Return [X, Y] of the center of cell containing provided text 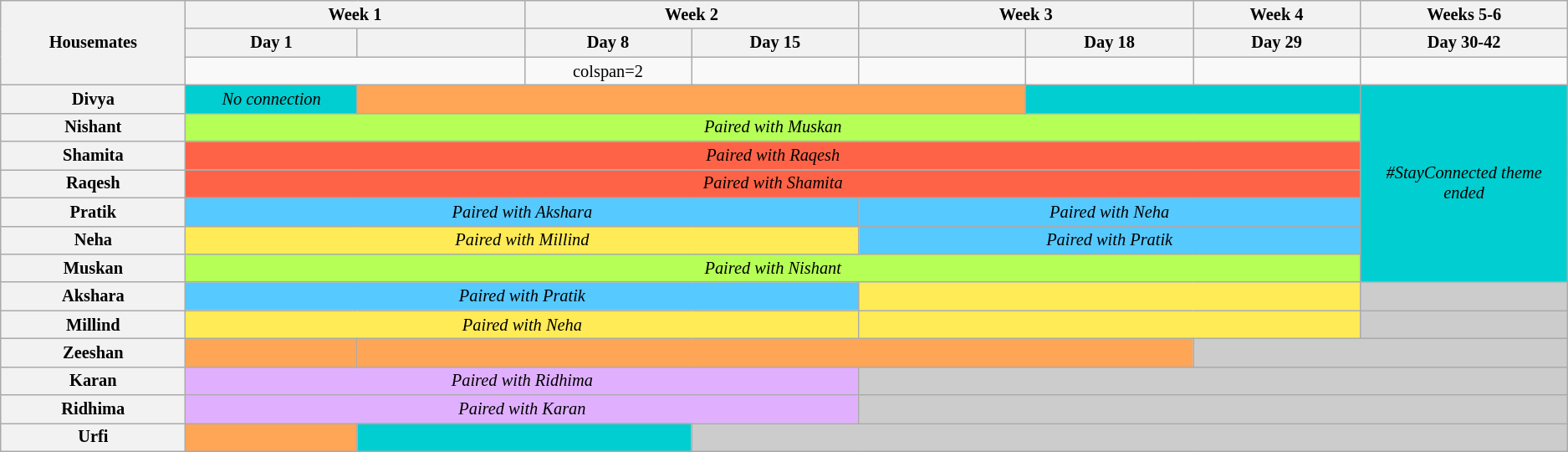
Zeeshan [94, 352]
Paired with Muskan [773, 127]
Paired with Raqesh [773, 156]
Shamita [94, 156]
Paired with Karan [522, 409]
Day 30-42 [1463, 43]
Week 3 [1026, 14]
Akshara [94, 296]
Paired with Akshara [522, 212]
Day 18 [1110, 43]
Day 8 [608, 43]
Paired with Ridhima [522, 381]
Paired with Millind [522, 240]
Weeks 5-6 [1463, 14]
Day 15 [775, 43]
Housemates [94, 42]
Divya [94, 99]
Muskan [94, 268]
Day 1 [271, 43]
Urfi [94, 437]
Karan [94, 381]
Week 4 [1277, 14]
Millind [94, 325]
Day 29 [1277, 43]
Paired with Shamita [773, 183]
Ridhima [94, 409]
Pratik [94, 212]
No connection [271, 99]
Week 1 [355, 14]
Week 2 [692, 14]
colspan=2 [608, 71]
Neha [94, 240]
Nishant [94, 127]
Paired with Nishant [773, 268]
#StayConnected theme ended [1463, 183]
Raqesh [94, 183]
